Extract the [x, y] coordinate from the center of the cell holding the provided text.  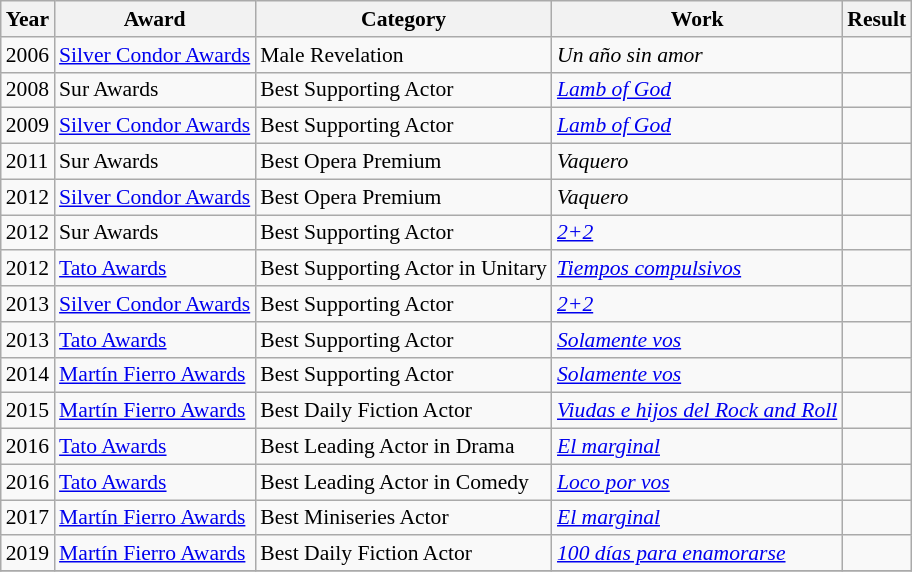
2006 [28, 55]
Best Miniseries Actor [404, 518]
Result [876, 19]
Viudas e hijos del Rock and Roll [697, 411]
Award [154, 19]
Best Supporting Actor in Unitary [404, 269]
2014 [28, 375]
2008 [28, 90]
Tiempos compulsivos [697, 269]
100 días para enamorarse [697, 554]
Best Leading Actor in Drama [404, 447]
Un año sin amor [697, 55]
2017 [28, 518]
Year [28, 19]
2009 [28, 126]
Male Revelation [404, 55]
Best Leading Actor in Comedy [404, 482]
Loco por vos [697, 482]
Work [697, 19]
2011 [28, 162]
Category [404, 19]
2019 [28, 554]
2015 [28, 411]
